Detect which cell encompasses the target text, then output its [X, Y] center coordinate. 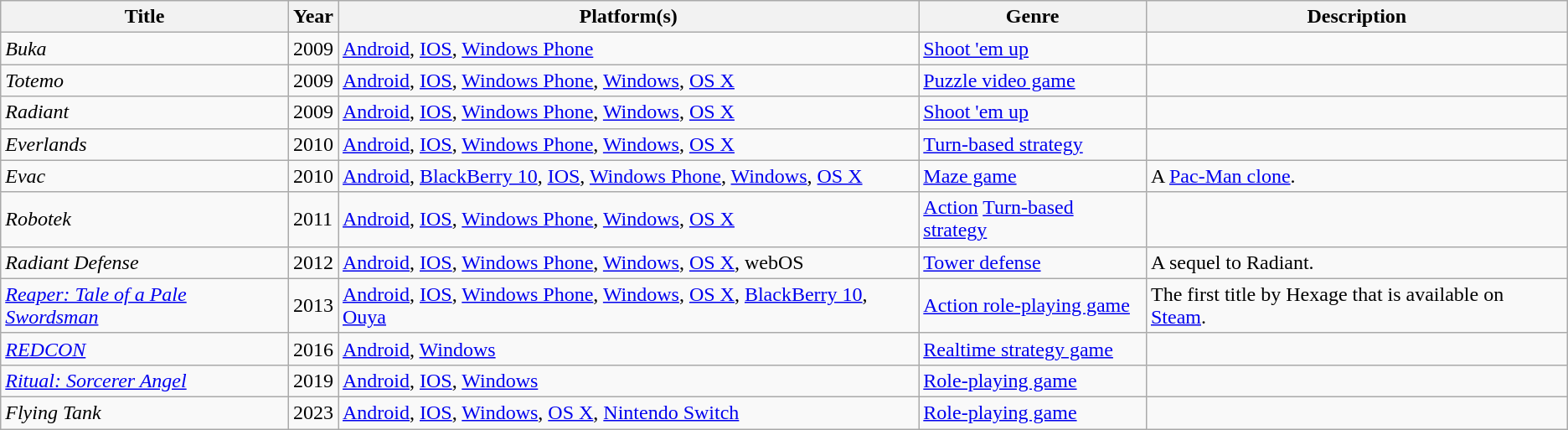
Android, IOS, Windows [628, 381]
Everlands [145, 144]
Genre [1033, 17]
Android, IOS, Windows Phone, Windows, OS X, BlackBerry 10, Ouya [628, 305]
The first title by Hexage that is available on Steam. [1357, 305]
Action Turn-based strategy [1033, 220]
Totemo [145, 80]
Maze game [1033, 176]
Description [1357, 17]
Year [313, 17]
Buka [145, 49]
2013 [313, 305]
Evac [145, 176]
2016 [313, 349]
Tower defense [1033, 262]
Robotek [145, 220]
Puzzle video game [1033, 80]
Title [145, 17]
Realtime strategy game [1033, 349]
Android, IOS, Windows, OS X, Nintendo Switch [628, 412]
Turn-based strategy [1033, 144]
2011 [313, 220]
A sequel to Radiant. [1357, 262]
Action role-playing game [1033, 305]
Platform(s) [628, 17]
REDCON [145, 349]
2023 [313, 412]
Ritual: Sorcerer Angel [145, 381]
A Pac-Man clone. [1357, 176]
Android, IOS, Windows Phone, Windows, OS X, webOS [628, 262]
Reaper: Tale of a Pale Swordsman [145, 305]
Radiant Defense [145, 262]
Android, BlackBerry 10, IOS, Windows Phone, Windows, OS X [628, 176]
Radiant [145, 112]
2012 [313, 262]
Flying Tank [145, 412]
2019 [313, 381]
Android, IOS, Windows Phone [628, 49]
Android, Windows [628, 349]
